Return (X, Y) of the center of cell containing provided text 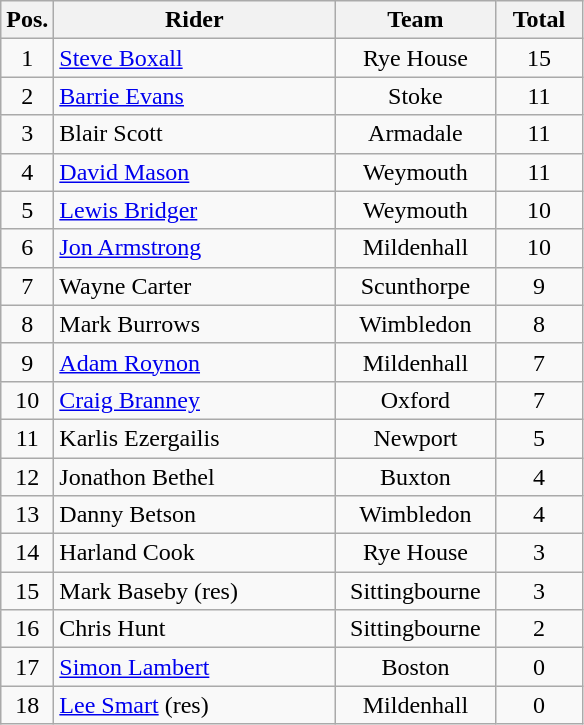
Newport (416, 438)
Blair Scott (194, 134)
Karlis Ezergailis (194, 438)
Jonathon Bethel (194, 477)
Lee Smart (res) (194, 705)
Scunthorpe (416, 286)
14 (28, 553)
Craig Branney (194, 400)
Buxton (416, 477)
17 (28, 667)
Chris Hunt (194, 629)
Oxford (416, 400)
Adam Roynon (194, 362)
Armadale (416, 134)
Wayne Carter (194, 286)
Stoke (416, 96)
1 (28, 58)
Total (539, 20)
Mark Burrows (194, 324)
Steve Boxall (194, 58)
Danny Betson (194, 515)
6 (28, 248)
13 (28, 515)
Pos. (28, 20)
Mark Baseby (res) (194, 591)
Harland Cook (194, 553)
Barrie Evans (194, 96)
Rider (194, 20)
Boston (416, 667)
12 (28, 477)
Jon Armstrong (194, 248)
David Mason (194, 172)
Simon Lambert (194, 667)
Team (416, 20)
Lewis Bridger (194, 210)
18 (28, 705)
16 (28, 629)
